Find where the given text appears and provide that cell's center as [X, Y] coordinate. 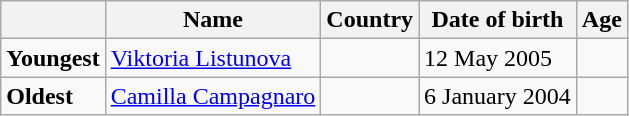
Age [602, 20]
Date of birth [498, 20]
Country [370, 20]
Oldest [53, 96]
Viktoria Listunova [213, 58]
6 January 2004 [498, 96]
Name [213, 20]
Youngest [53, 58]
12 May 2005 [498, 58]
Camilla Campagnaro [213, 96]
